Output the [X, Y] coordinate of the center of the cell containing the given text.  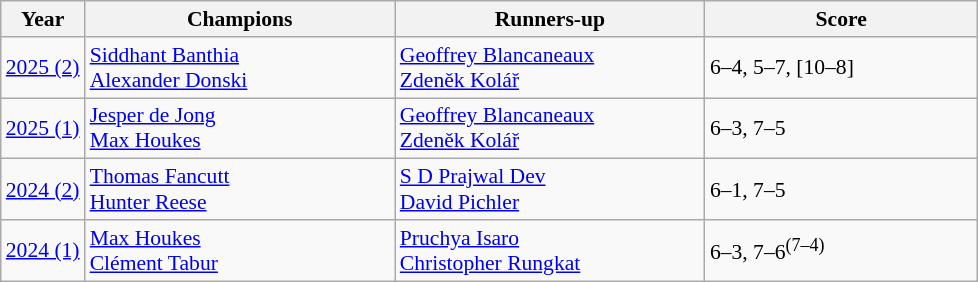
Year [43, 19]
6–3, 7–5 [842, 128]
2025 (1) [43, 128]
2024 (1) [43, 250]
Runners-up [550, 19]
Champions [240, 19]
2025 (2) [43, 68]
6–4, 5–7, [10–8] [842, 68]
Pruchya Isaro Christopher Rungkat [550, 250]
Siddhant Banthia Alexander Donski [240, 68]
Thomas Fancutt Hunter Reese [240, 190]
S D Prajwal Dev David Pichler [550, 190]
Max Houkes Clément Tabur [240, 250]
Jesper de Jong Max Houkes [240, 128]
Score [842, 19]
2024 (2) [43, 190]
6–3, 7–6(7–4) [842, 250]
6–1, 7–5 [842, 190]
